For the text-containing cell, return its midpoint in [x, y] coordinate format. 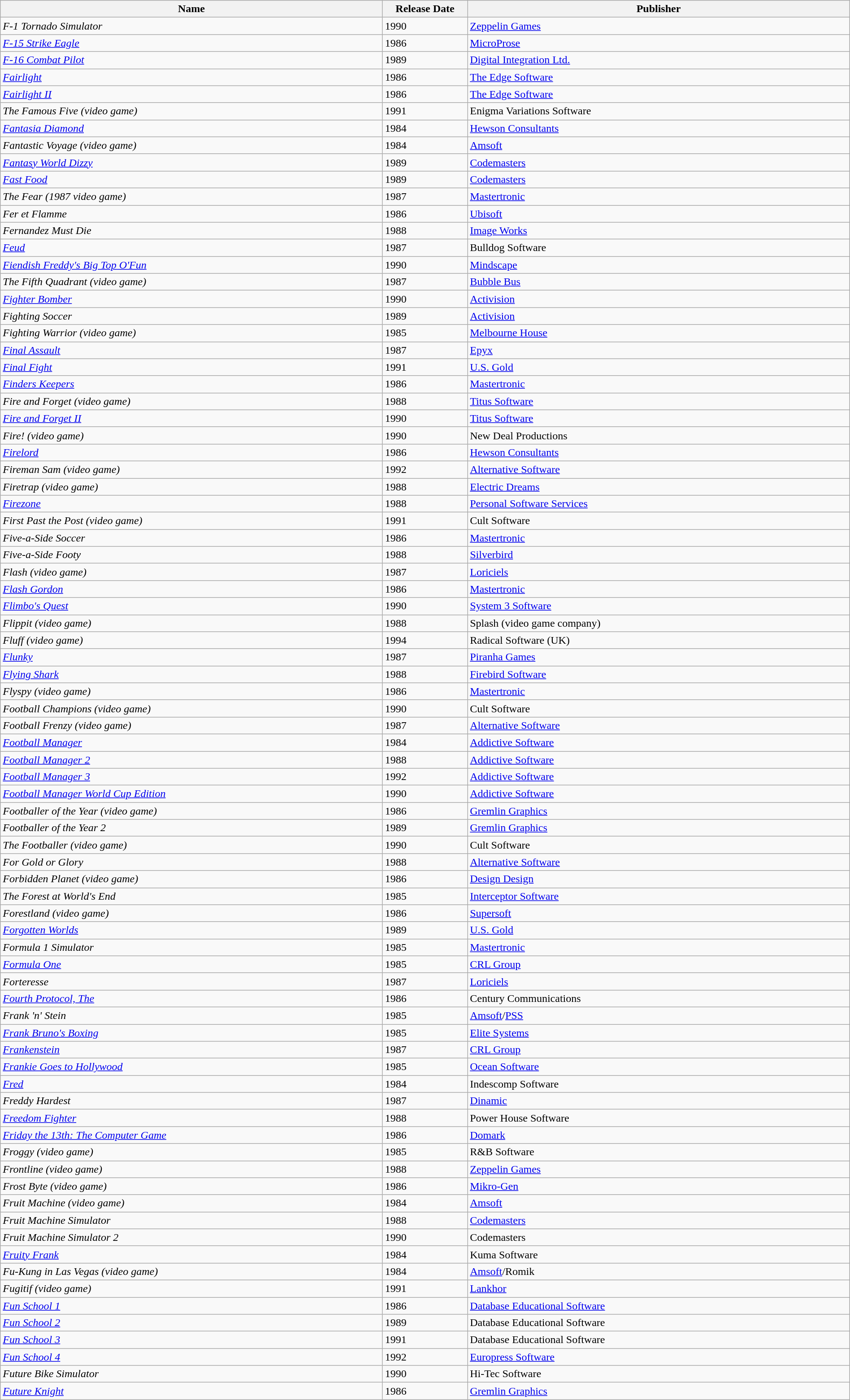
Formula 1 Simulator [192, 947]
The Famous Five (video game) [192, 111]
Fred [192, 1084]
Digital Integration Ltd. [659, 60]
Fruit Machine Simulator 2 [192, 1237]
Fast Food [192, 179]
Football Manager 3 [192, 777]
1994 [425, 640]
Radical Software (UK) [659, 640]
Hi-Tec Software [659, 1374]
Formula One [192, 964]
Feud [192, 248]
F-15 Strike Eagle [192, 43]
Silverbird [659, 555]
Firebird Software [659, 674]
Fu-Kung in Las Vegas (video game) [192, 1271]
Fun School 3 [192, 1340]
Domark [659, 1135]
Ocean Software [659, 1067]
Firetrap (video game) [192, 486]
Fugitif (video game) [192, 1288]
Epyx [659, 350]
Fourth Protocol, The [192, 998]
Europress Software [659, 1357]
Elite Systems [659, 1032]
The Fear (1987 video game) [192, 196]
Frontline (video game) [192, 1169]
First Past the Post (video game) [192, 521]
Century Communications [659, 998]
Forteresse [192, 981]
New Deal Productions [659, 435]
Mindscape [659, 265]
Frankie Goes to Hollywood [192, 1067]
Bubble Bus [659, 282]
Fighting Soccer [192, 316]
Flunky [192, 657]
For Gold or Glory [192, 862]
Fire! (video game) [192, 435]
System 3 Software [659, 606]
Football Manager [192, 742]
Final Assault [192, 350]
Flash Gordon [192, 589]
Freddy Hardest [192, 1101]
F-1 Tornado Simulator [192, 26]
The Footballer (video game) [192, 845]
Fantastic Voyage (video game) [192, 145]
Fun School 4 [192, 1357]
Fiendish Freddy's Big Top O'Fun [192, 265]
Fantasy World Dizzy [192, 162]
Firelord [192, 452]
Froggy (video game) [192, 1152]
Fairlight [192, 77]
Enigma Variations Software [659, 111]
Friday the 13th: The Computer Game [192, 1135]
Fireman Sam (video game) [192, 469]
Publisher [659, 9]
Release Date [425, 9]
Electric Dreams [659, 486]
Fighter Bomber [192, 299]
Forgotten Worlds [192, 930]
Fire and Forget II [192, 418]
Flying Shark [192, 674]
Frankenstein [192, 1050]
Fernandez Must Die [192, 231]
Image Works [659, 231]
Frank Bruno's Boxing [192, 1032]
Bulldog Software [659, 248]
F-16 Combat Pilot [192, 60]
Football Champions (video game) [192, 708]
Flyspy (video game) [192, 691]
Forbidden Planet (video game) [192, 879]
Five-a-Side Footy [192, 555]
Dinamic [659, 1101]
Name [192, 9]
Mikro-Gen [659, 1186]
Future Bike Simulator [192, 1374]
Fire and Forget (video game) [192, 401]
Fruit Machine (video game) [192, 1203]
Future Knight [192, 1391]
R&B Software [659, 1152]
Football Manager 2 [192, 760]
Melbourne House [659, 333]
Fun School 1 [192, 1306]
Footballer of the Year 2 [192, 828]
Fighting Warrior (video game) [192, 333]
Amsoft/PSS [659, 1015]
Fruit Machine Simulator [192, 1220]
Finders Keepers [192, 384]
Final Fight [192, 367]
Personal Software Services [659, 504]
Indescomp Software [659, 1084]
Frank 'n' Stein [192, 1015]
Piranha Games [659, 657]
Five-a-Side Soccer [192, 538]
Fairlight II [192, 94]
Frost Byte (video game) [192, 1186]
Forestland (video game) [192, 913]
Amsoft/Romik [659, 1271]
Power House Software [659, 1118]
Flippit (video game) [192, 623]
Footballer of the Year (video game) [192, 811]
Kuma Software [659, 1254]
Flash (video game) [192, 572]
Freedom Fighter [192, 1118]
Design Design [659, 879]
Fruity Frank [192, 1254]
The Forest at World's End [192, 896]
Firezone [192, 504]
Fantasia Diamond [192, 128]
Flimbo's Quest [192, 606]
Football Frenzy (video game) [192, 725]
Fluff (video game) [192, 640]
Lankhor [659, 1288]
Splash (video game company) [659, 623]
MicroProse [659, 43]
Ubisoft [659, 214]
Fun School 2 [192, 1323]
Fer et Flamme [192, 214]
Supersoft [659, 913]
The Fifth Quadrant (video game) [192, 282]
Football Manager World Cup Edition [192, 794]
Interceptor Software [659, 896]
